Determine the [X, Y] coordinate at the center of the cell enclosing the given text.  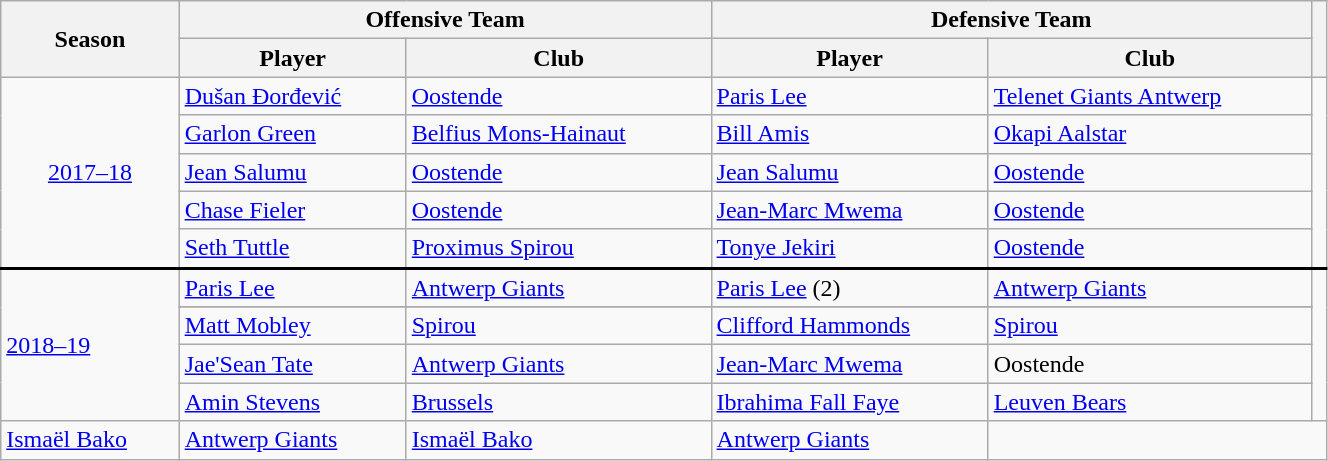
Dušan Đorđević [292, 96]
Paris Lee (2) [850, 288]
Bill Amis [850, 134]
Seth Tuttle [292, 248]
2018–19 [90, 344]
Jae'Sean Tate [292, 364]
Chase Fieler [292, 210]
Ibrahima Fall Faye [850, 402]
Season [90, 39]
Brussels [558, 402]
Clifford Hammonds [850, 326]
Tonye Jekiri [850, 248]
Defensive Team [1011, 20]
Garlon Green [292, 134]
Belfius Mons-Hainaut [558, 134]
2017–18 [90, 172]
Offensive Team [445, 20]
Leuven Bears [1150, 402]
Matt Mobley [292, 326]
Proximus Spirou [558, 248]
Amin Stevens [292, 402]
Telenet Giants Antwerp [1150, 96]
Okapi Aalstar [1150, 134]
